Determine the (X, Y) coordinate at the center of the cell enclosing the given text.  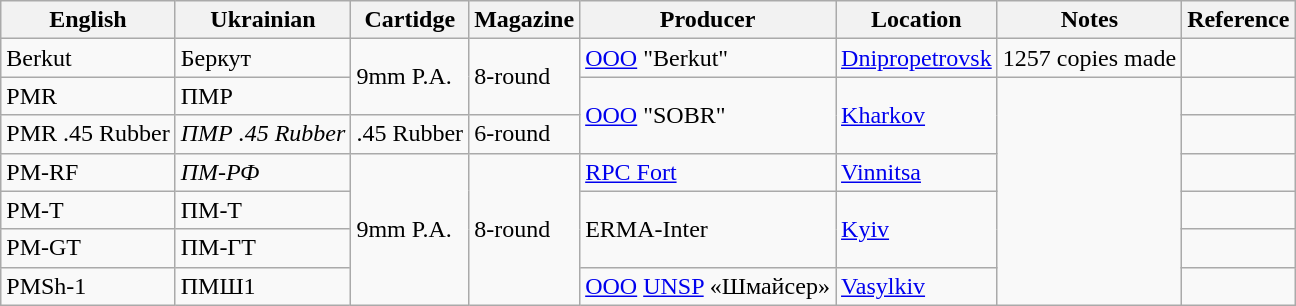
Dnipropetrovsk (917, 58)
Reference (1238, 20)
Ukrainian (263, 20)
.45 Rubber (410, 134)
ПМР (263, 96)
Location (917, 20)
English (88, 20)
ERMA-Inter (708, 229)
Notes (1089, 20)
Magazine (524, 20)
Vinnitsa (917, 172)
Producer (708, 20)
1257 copies made (1089, 58)
ПМ-ГТ (263, 248)
PMR (88, 96)
ПМ-РФ (263, 172)
Berkut (88, 58)
Cartidge (410, 20)
OOO "SOBR" (708, 115)
ПМР .45 Rubber (263, 134)
PM-RF (88, 172)
OOO UNSP «Шмайсер» (708, 286)
Vasylkiv (917, 286)
PM-GT (88, 248)
OOO "Berkut" (708, 58)
PM-T (88, 210)
Kyiv (917, 229)
RPC Fort (708, 172)
Беркут (263, 58)
ПМШ1 (263, 286)
ПМ-Т (263, 210)
6-round (524, 134)
PMR .45 Rubber (88, 134)
Kharkov (917, 115)
PMSh-1 (88, 286)
